Capture the cell that displays the provided text and extract its [X, Y] central coordinate. 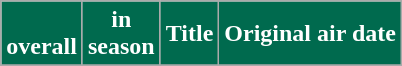
inseason [121, 34]
Original air date [310, 34]
Title [190, 34]
overall [42, 34]
